Capture the cell that displays the provided text and extract its (x, y) central coordinate. 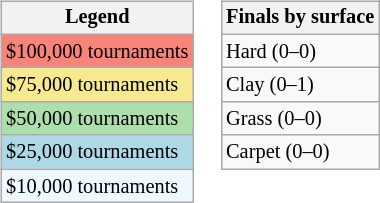
Legend (97, 18)
$25,000 tournaments (97, 152)
Finals by surface (300, 18)
Hard (0–0) (300, 51)
$100,000 tournaments (97, 51)
$50,000 tournaments (97, 119)
$75,000 tournaments (97, 85)
Clay (0–1) (300, 85)
Carpet (0–0) (300, 152)
$10,000 tournaments (97, 186)
Grass (0–0) (300, 119)
